Output the (x, y) coordinate of the center of the cell containing the given text.  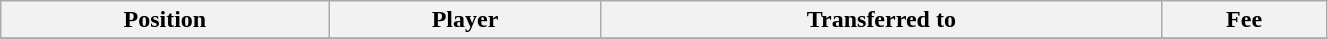
Transferred to (882, 20)
Player (465, 20)
Position (165, 20)
Fee (1244, 20)
